From the cell containing the given text, extract its center point as [x, y] coordinate. 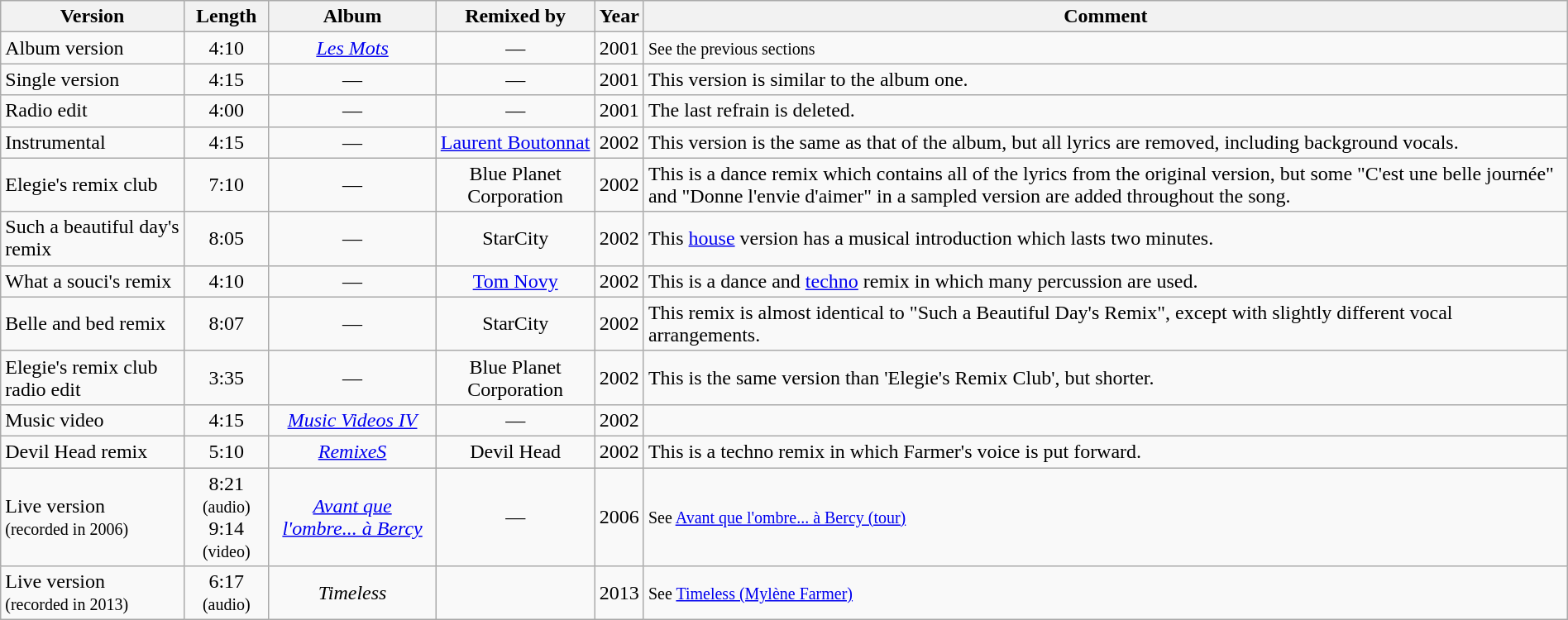
Les Mots [352, 48]
This is a dance and techno remix in which many percussion are used. [1105, 281]
This is the same version than 'Elegie's Remix Club', but shorter. [1105, 377]
What a souci's remix [93, 281]
See Avant que l'ombre... à Bercy (tour) [1105, 517]
8:07 [227, 324]
Radio edit [93, 111]
Album version [93, 48]
Instrumental [93, 142]
3:35 [227, 377]
RemixeS [352, 451]
Devil Head [515, 451]
Music Videos IV [352, 420]
This version is similar to the album one. [1105, 79]
Elegie's remix club radio edit [93, 377]
Length [227, 17]
Live version (recorded in 2013) [93, 594]
Live version (recorded in 2006) [93, 517]
8:21 (audio) 9:14 (video) [227, 517]
See the previous sections [1105, 48]
6:17 (audio) [227, 594]
Devil Head remix [93, 451]
Music video [93, 420]
Belle and bed remix [93, 324]
This version is the same as that of the album, but all lyrics are removed, including background vocals. [1105, 142]
Elegie's remix club [93, 185]
See Timeless (Mylène Farmer) [1105, 594]
This is a techno remix in which Farmer's voice is put forward. [1105, 451]
Such a beautiful day's remix [93, 238]
Tom Novy [515, 281]
This remix is almost identical to "Such a Beautiful Day's Remix", except with slightly different vocal arrangements. [1105, 324]
The last refrain is deleted. [1105, 111]
Version [93, 17]
2006 [619, 517]
Year [619, 17]
5:10 [227, 451]
Laurent Boutonnat [515, 142]
Album [352, 17]
Avant que l'ombre... à Bercy [352, 517]
Timeless [352, 594]
2013 [619, 594]
This house version has a musical introduction which lasts two minutes. [1105, 238]
4:00 [227, 111]
Comment [1105, 17]
7:10 [227, 185]
Remixed by [515, 17]
Single version [93, 79]
8:05 [227, 238]
